Extract the (x, y) coordinate from the center of the cell holding the provided text.  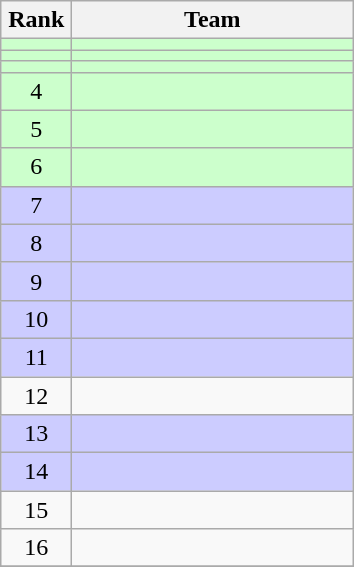
Team (212, 20)
9 (36, 281)
15 (36, 510)
Rank (36, 20)
14 (36, 472)
11 (36, 357)
16 (36, 548)
7 (36, 205)
13 (36, 434)
12 (36, 395)
6 (36, 167)
10 (36, 319)
8 (36, 243)
5 (36, 129)
4 (36, 91)
